Identify which cell holds the provided text, then report its (x, y) central coordinate. 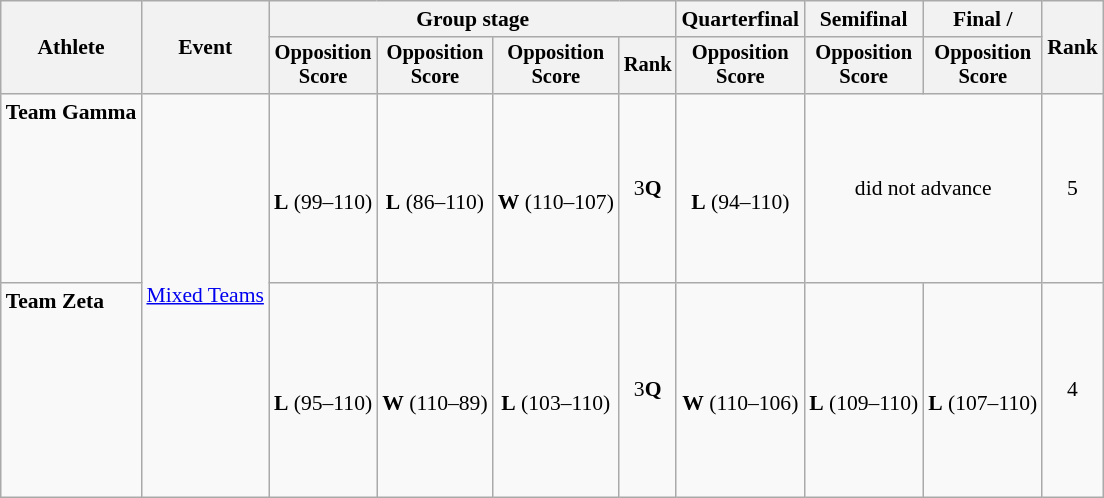
L (94–110) (740, 188)
Event (205, 48)
L (109–110) (864, 390)
L (86–110) (434, 188)
W (110–106) (740, 390)
Athlete (72, 48)
Quarterfinal (740, 19)
W (110–107) (556, 188)
W (110–89) (434, 390)
L (103–110) (556, 390)
Team Zeta (72, 390)
L (99–110) (323, 188)
Final / (982, 19)
Team Gamma (72, 188)
L (107–110) (982, 390)
Semifinal (864, 19)
L (95–110) (323, 390)
did not advance (923, 188)
Mixed Teams (205, 296)
Group stage (473, 19)
5 (1072, 188)
4 (1072, 390)
